Extract the [X, Y] coordinate from the center of the cell holding the provided text.  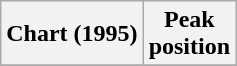
Chart (1995) [72, 34]
Peakposition [189, 34]
